Return the [X, Y] coordinate for the center point of the cell that contains the specified text.  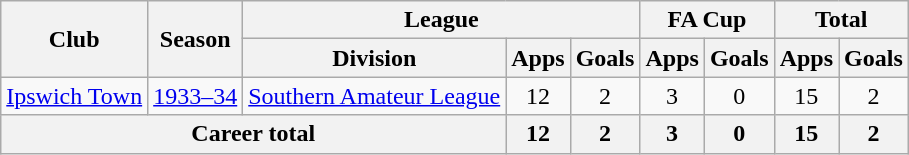
Ipswich Town [74, 96]
Career total [254, 134]
Total [841, 20]
1933–34 [196, 96]
Southern Amateur League [374, 96]
Club [74, 39]
FA Cup [707, 20]
League [442, 20]
Season [196, 39]
Division [374, 58]
